Detect which cell encompasses the target text, then output its [X, Y] center coordinate. 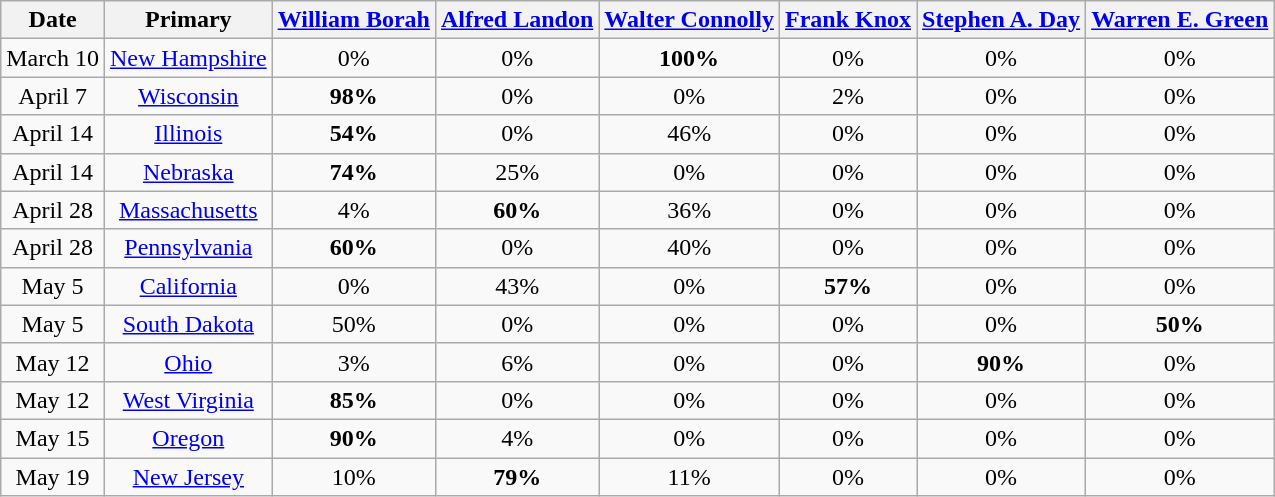
Nebraska [188, 172]
April 7 [53, 96]
43% [516, 286]
Date [53, 20]
98% [354, 96]
57% [848, 286]
Walter Connolly [690, 20]
Massachusetts [188, 210]
Illinois [188, 134]
Frank Knox [848, 20]
85% [354, 400]
New Jersey [188, 477]
36% [690, 210]
William Borah [354, 20]
Primary [188, 20]
6% [516, 362]
10% [354, 477]
Warren E. Green [1180, 20]
South Dakota [188, 324]
2% [848, 96]
11% [690, 477]
46% [690, 134]
100% [690, 58]
40% [690, 248]
Stephen A. Day [1002, 20]
Oregon [188, 438]
54% [354, 134]
3% [354, 362]
Alfred Landon [516, 20]
May 15 [53, 438]
Ohio [188, 362]
West Virginia [188, 400]
74% [354, 172]
79% [516, 477]
Pennsylvania [188, 248]
Wisconsin [188, 96]
May 19 [53, 477]
New Hampshire [188, 58]
March 10 [53, 58]
California [188, 286]
25% [516, 172]
